Output the (x, y) coordinate of the center of the cell containing the given text.  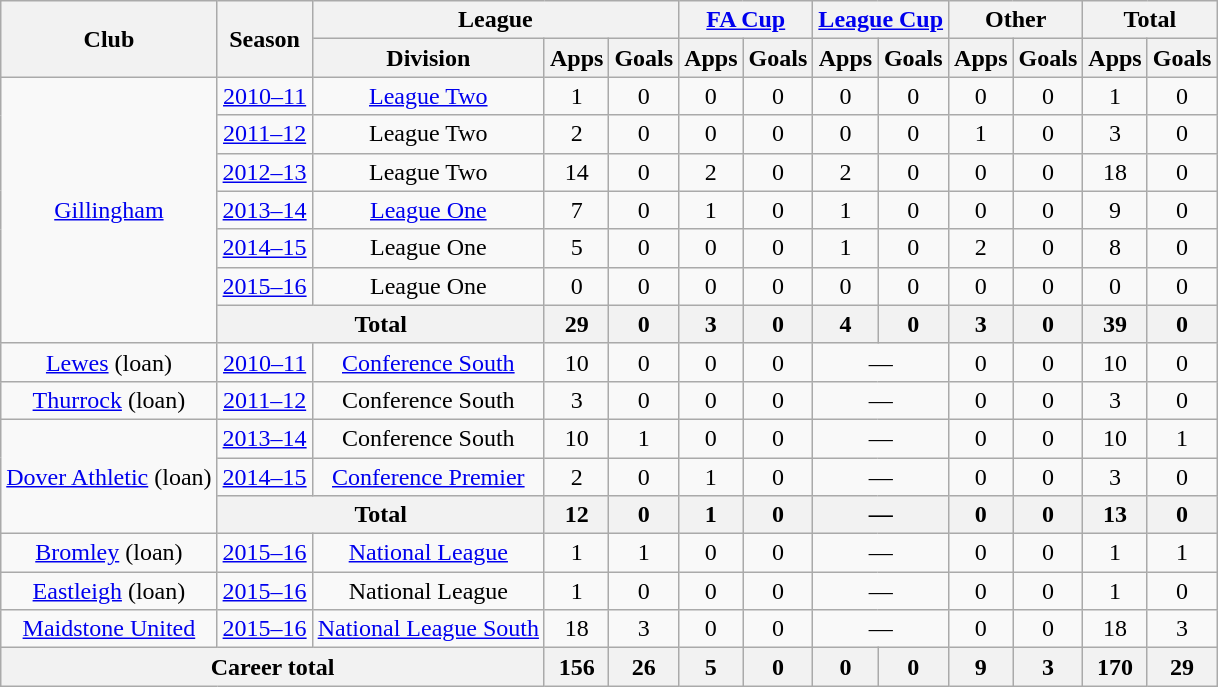
Dover Athletic (loan) (109, 476)
League Cup (881, 20)
8 (1115, 248)
League (496, 20)
26 (644, 667)
Division (428, 58)
Gillingham (109, 210)
2012–13 (264, 172)
Season (264, 39)
170 (1115, 667)
Thurrock (loan) (109, 400)
Bromley (loan) (109, 553)
14 (576, 172)
Eastleigh (loan) (109, 591)
4 (846, 324)
Other (1016, 20)
Career total (273, 667)
156 (576, 667)
FA Cup (746, 20)
Maidstone United (109, 629)
Lewes (loan) (109, 362)
7 (576, 210)
13 (1115, 515)
39 (1115, 324)
National League South (428, 629)
12 (576, 515)
Club (109, 39)
Conference Premier (428, 477)
